Locate the cell with the specified text and output its (X, Y) center coordinate. 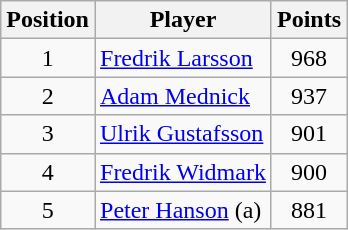
1 (48, 58)
Adam Mednick (182, 96)
Fredrik Larsson (182, 58)
900 (308, 172)
937 (308, 96)
Fredrik Widmark (182, 172)
Position (48, 20)
Player (182, 20)
3 (48, 134)
Peter Hanson (a) (182, 210)
4 (48, 172)
Ulrik Gustafsson (182, 134)
5 (48, 210)
2 (48, 96)
968 (308, 58)
901 (308, 134)
Points (308, 20)
881 (308, 210)
